Extract the [x, y] coordinate from the center of the cell holding the provided text.  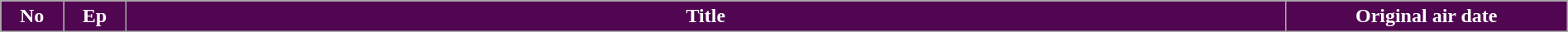
Original air date [1426, 16]
No [32, 16]
Title [705, 16]
Ep [95, 16]
